Locate the cell with the specified text and output its [x, y] center coordinate. 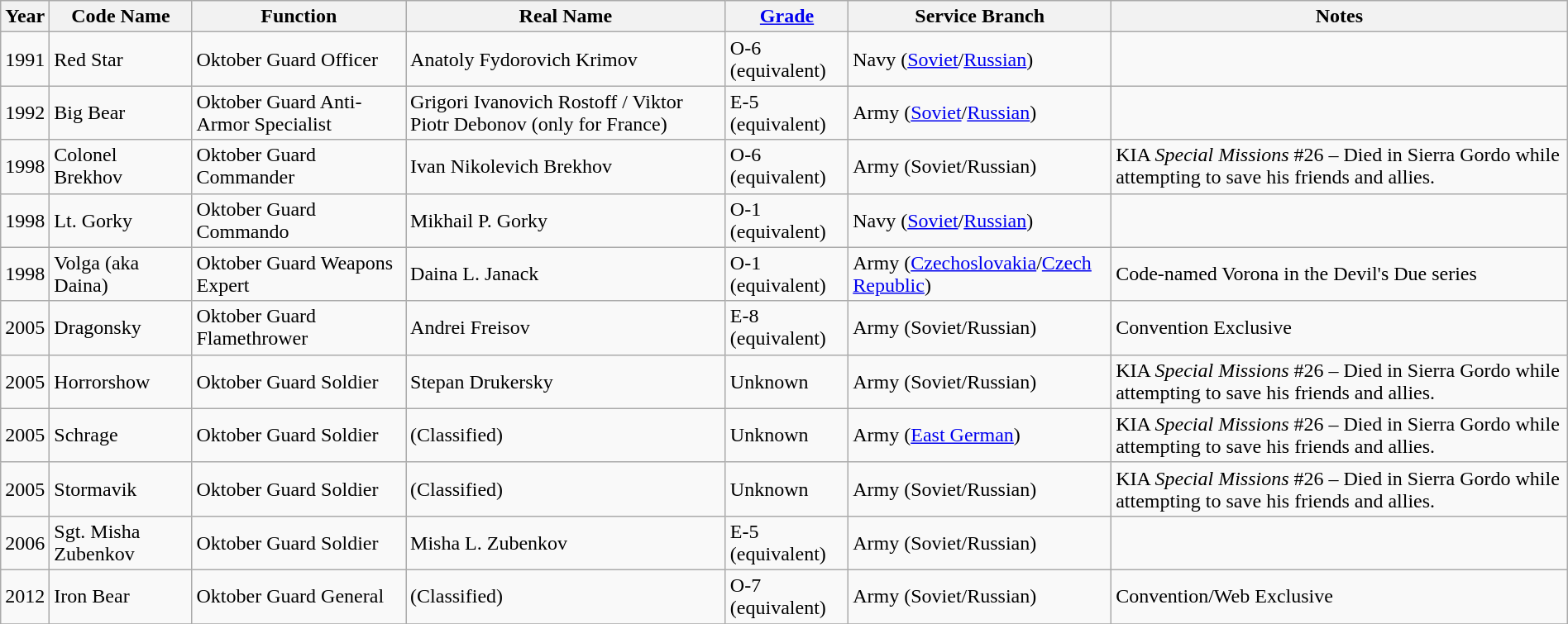
Convention Exclusive [1340, 327]
Oktober Guard Officer [299, 60]
Mikhail P. Gorky [566, 220]
2012 [25, 597]
Oktober Guard Flamethrower [299, 327]
Oktober Guard General [299, 597]
Real Name [566, 17]
Oktober Guard Commando [299, 220]
O-7 (equivalent) [786, 597]
Convention/Web Exclusive [1340, 597]
Red Star [121, 60]
Notes [1340, 17]
Army (Czechoslovakia/Czech Republic) [980, 274]
Horrorshow [121, 382]
2006 [25, 542]
Grigori Ivanovich Rostoff / Viktor Piotr Debonov (only for France) [566, 112]
Lt. Gorky [121, 220]
Volga (aka Daina) [121, 274]
Anatoly Fydorovich Krimov [566, 60]
Oktober Guard Weapons Expert [299, 274]
Andrei Freisov [566, 327]
Ivan Nikolevich Brekhov [566, 167]
Schrage [121, 435]
Stepan Drukersky [566, 382]
Daina L. Janack [566, 274]
Stormavik [121, 489]
Colonel Brekhov [121, 167]
Misha L. Zubenkov [566, 542]
Oktober Guard Commander [299, 167]
1991 [25, 60]
Dragonsky [121, 327]
E-8 (equivalent) [786, 327]
Big Bear [121, 112]
Service Branch [980, 17]
Code Name [121, 17]
Iron Bear [121, 597]
1992 [25, 112]
Army (East German) [980, 435]
Grade [786, 17]
Code-named Vorona in the Devil's Due series [1340, 274]
Year [25, 17]
Function [299, 17]
Oktober Guard Anti-Armor Specialist [299, 112]
Sgt. Misha Zubenkov [121, 542]
